Capture the cell that displays the provided text and extract its (x, y) central coordinate. 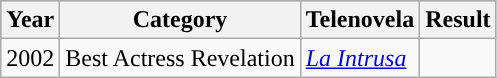
Telenovela (360, 20)
2002 (30, 58)
Best Actress Revelation (180, 58)
Category (180, 20)
Result (458, 20)
Year (30, 20)
La Intrusa (360, 58)
